Find where the given text appears and provide that cell's center as (X, Y) coordinate. 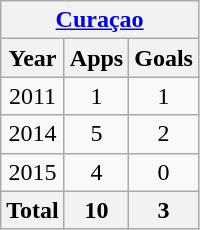
5 (96, 134)
Total (33, 210)
3 (164, 210)
4 (96, 172)
2 (164, 134)
10 (96, 210)
2014 (33, 134)
Goals (164, 58)
2015 (33, 172)
2011 (33, 96)
Curaçao (100, 20)
Year (33, 58)
0 (164, 172)
Apps (96, 58)
